Find where the given text appears and provide that cell's center as (X, Y) coordinate. 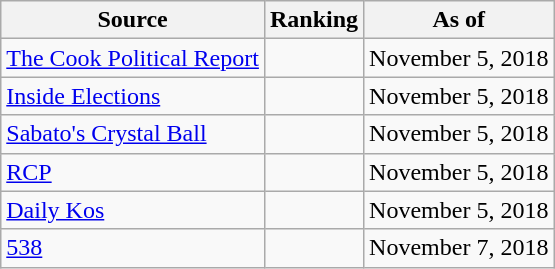
Source (133, 20)
538 (133, 248)
Inside Elections (133, 96)
RCP (133, 172)
Sabato's Crystal Ball (133, 134)
November 7, 2018 (459, 248)
Ranking (314, 20)
Daily Kos (133, 210)
The Cook Political Report (133, 58)
As of (459, 20)
